Identify which cell holds the provided text, then report its (x, y) central coordinate. 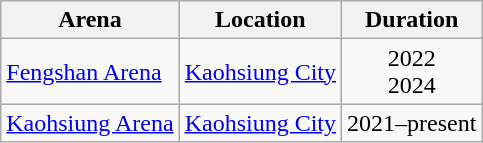
Kaohsiung Arena (90, 123)
Location (260, 20)
Duration (412, 20)
20222024 (412, 72)
2021–present (412, 123)
Fengshan Arena (90, 72)
Arena (90, 20)
